Locate the cell with the specified text and output its (X, Y) center coordinate. 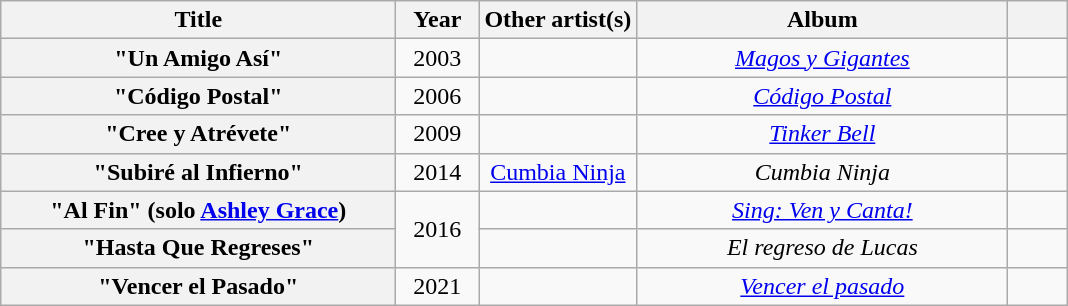
"Subiré al Infierno" (198, 172)
Magos y Gigantes (822, 58)
2021 (438, 286)
Vencer el pasado (822, 286)
Tinker Bell (822, 134)
"Código Postal" (198, 96)
Other artist(s) (558, 20)
Código Postal (822, 96)
"Al Fin" (solo Ashley Grace) (198, 210)
Album (822, 20)
Year (438, 20)
"Vencer el Pasado" (198, 286)
2009 (438, 134)
2003 (438, 58)
"Hasta Que Regreses" (198, 248)
El regreso de Lucas (822, 248)
"Cree y Atrévete" (198, 134)
2014 (438, 172)
2006 (438, 96)
Sing: Ven y Canta! (822, 210)
2016 (438, 229)
Title (198, 20)
"Un Amigo Así" (198, 58)
